From the cell containing the given text, extract its center point as [X, Y] coordinate. 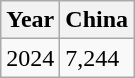
7,244 [97, 58]
2024 [30, 58]
Year [30, 20]
China [97, 20]
